Locate the cell with the specified text and output its (x, y) center coordinate. 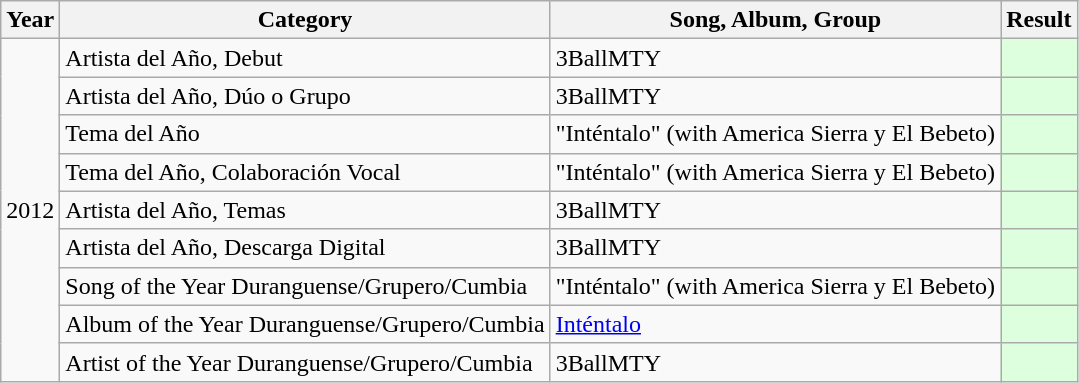
Album of the Year Duranguense/Grupero/Cumbia (305, 324)
Song of the Year Duranguense/Grupero/Cumbia (305, 286)
Category (305, 20)
Tema del Año (305, 134)
Year (30, 20)
Artista del Año, Temas (305, 210)
Inténtalo (776, 324)
Artista del Año, Dúo o Grupo (305, 96)
Result (1039, 20)
Artista del Año, Debut (305, 58)
Song, Album, Group (776, 20)
Tema del Año, Colaboración Vocal (305, 172)
2012 (30, 210)
Artista del Año, Descarga Digital (305, 248)
Artist of the Year Duranguense/Grupero/Cumbia (305, 362)
